Locate the cell with the specified text and output its [X, Y] center coordinate. 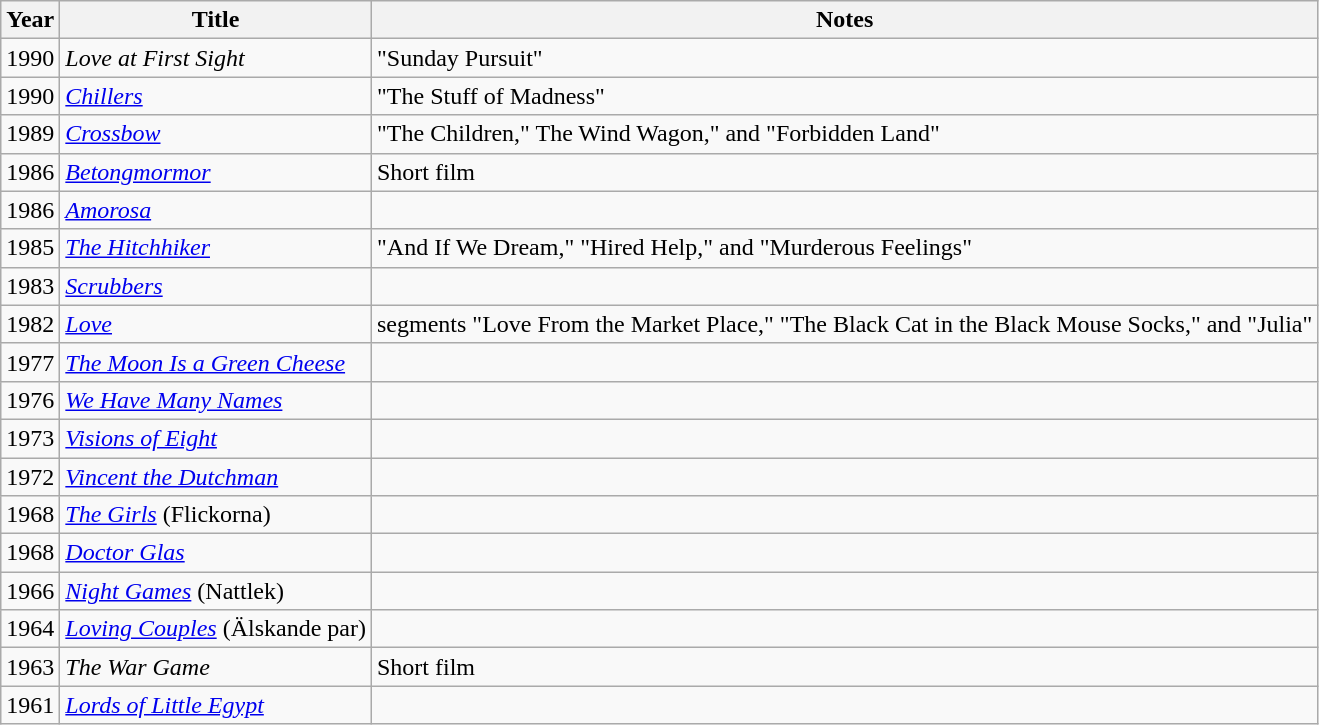
1961 [30, 705]
Notes [844, 20]
Love at First Sight [216, 58]
Doctor Glas [216, 553]
1973 [30, 438]
Betongmormor [216, 172]
1977 [30, 362]
Vincent the Dutchman [216, 477]
Title [216, 20]
1964 [30, 629]
segments "Love From the Market Place," "The Black Cat in the Black Mouse Socks," and "Julia" [844, 324]
The Hitchhiker [216, 248]
Scrubbers [216, 286]
Year [30, 20]
Visions of Eight [216, 438]
Night Games (Nattlek) [216, 591]
1966 [30, 591]
Chillers [216, 96]
Love [216, 324]
1983 [30, 286]
Crossbow [216, 134]
"The Stuff of Madness" [844, 96]
1963 [30, 667]
The Girls (Flickorna) [216, 515]
The Moon Is a Green Cheese [216, 362]
"The Children," The Wind Wagon," and "Forbidden Land" [844, 134]
1982 [30, 324]
Amorosa [216, 210]
Lords of Little Egypt [216, 705]
The War Game [216, 667]
1989 [30, 134]
"And If We Dream," "Hired Help," and "Murderous Feelings" [844, 248]
1985 [30, 248]
Loving Couples (Älskande par) [216, 629]
1976 [30, 400]
1972 [30, 477]
We Have Many Names [216, 400]
"Sunday Pursuit" [844, 58]
